Capture the cell that displays the provided text and extract its (x, y) central coordinate. 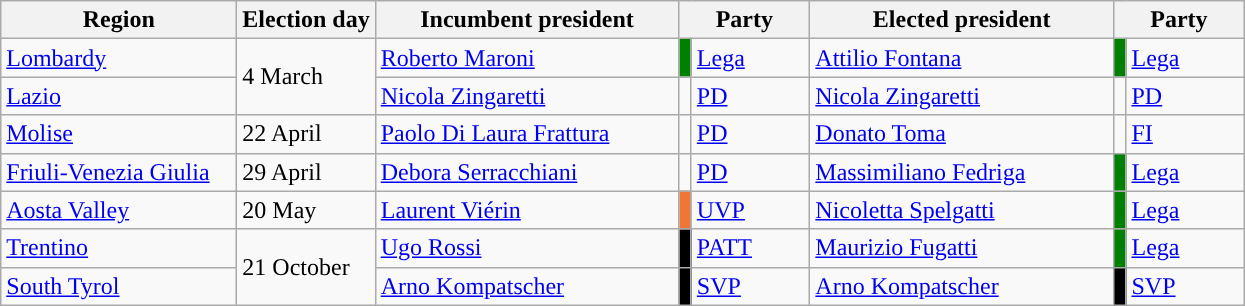
Lombardy (119, 58)
Roberto Maroni (527, 58)
FI (1185, 134)
Maurizio Fugatti (962, 248)
Donato Toma (962, 134)
Region (119, 20)
Paolo Di Laura Frattura (527, 134)
UVP (750, 210)
PATT (750, 248)
20 May (306, 210)
4 March (306, 77)
Molise (119, 134)
22 April (306, 134)
Elected president (962, 20)
Friuli-Venezia Giulia (119, 172)
Ugo Rossi (527, 248)
Debora Serracchiani (527, 172)
South Tyrol (119, 286)
Trentino (119, 248)
29 April (306, 172)
Incumbent president (527, 20)
Nicoletta Spelgatti (962, 210)
21 October (306, 267)
Laurent Viérin (527, 210)
Election day (306, 20)
Attilio Fontana (962, 58)
Aosta Valley (119, 210)
Massimiliano Fedriga (962, 172)
Lazio (119, 96)
